Return (X, Y) of the center of cell containing provided text 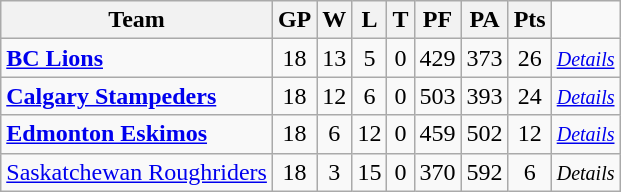
502 (484, 134)
13 (334, 58)
Team (137, 20)
Pts (530, 20)
3 (334, 172)
592 (484, 172)
T (400, 20)
Edmonton Eskimos (137, 134)
370 (438, 172)
26 (530, 58)
429 (438, 58)
Calgary Stampeders (137, 96)
5 (370, 58)
373 (484, 58)
PF (438, 20)
393 (484, 96)
503 (438, 96)
Saskatchewan Roughriders (137, 172)
459 (438, 134)
BC Lions (137, 58)
15 (370, 172)
GP (294, 20)
W (334, 20)
L (370, 20)
PA (484, 20)
24 (530, 96)
